Search for the cell housing the specified text and yield its (X, Y) center coordinate. 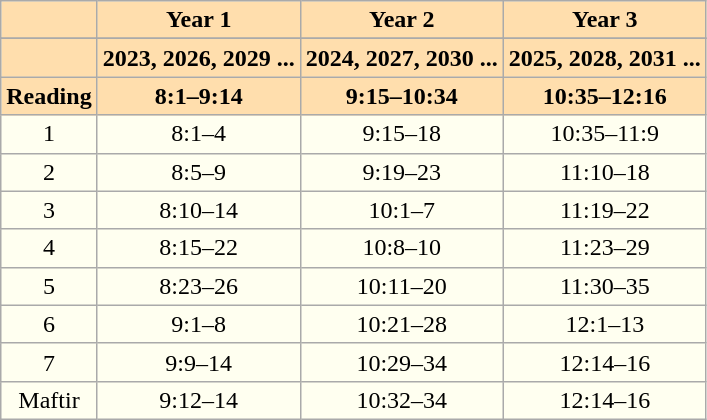
2 (49, 172)
11:23–29 (604, 248)
8:10–14 (198, 210)
8:5–9 (198, 172)
3 (49, 210)
Year 1 (198, 20)
11:30–35 (604, 286)
10:32–34 (402, 400)
10:1–7 (402, 210)
1 (49, 134)
9:19–23 (402, 172)
10:8–10 (402, 248)
6 (49, 324)
10:35–11:9 (604, 134)
12:1–13 (604, 324)
11:10–18 (604, 172)
8:1–4 (198, 134)
2023, 2026, 2029 ... (198, 58)
9:12–14 (198, 400)
8:23–26 (198, 286)
Year 2 (402, 20)
9:1–8 (198, 324)
10:11–20 (402, 286)
Year 3 (604, 20)
7 (49, 362)
4 (49, 248)
10:21–28 (402, 324)
9:15–10:34 (402, 96)
5 (49, 286)
8:15–22 (198, 248)
8:1–9:14 (198, 96)
2025, 2028, 2031 ... (604, 58)
2024, 2027, 2030 ... (402, 58)
Maftir (49, 400)
10:35–12:16 (604, 96)
10:29–34 (402, 362)
9:15–18 (402, 134)
11:19–22 (604, 210)
Reading (49, 96)
9:9–14 (198, 362)
